Output the (X, Y) coordinate of the center of the cell containing the given text.  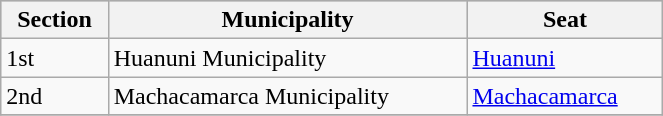
2nd (54, 96)
1st (54, 58)
Huanuni Municipality (288, 58)
Machacamarca Municipality (288, 96)
Seat (565, 20)
Section (54, 20)
Machacamarca (565, 96)
Huanuni (565, 58)
Municipality (288, 20)
